Scan for the cell matching the given text and deliver its [x, y] coordinate at center. 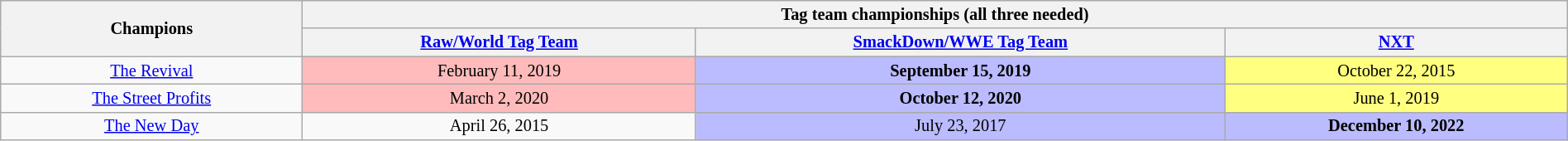
March 2, 2020 [500, 98]
September 15, 2019 [960, 70]
April 26, 2015 [500, 126]
SmackDown/WWE Tag Team [960, 42]
Raw/World Tag Team [500, 42]
October 22, 2015 [1396, 70]
The New Day [152, 126]
October 12, 2020 [960, 98]
February 11, 2019 [500, 70]
Champions [152, 28]
June 1, 2019 [1396, 98]
Tag team championships (all three needed) [935, 14]
December 10, 2022 [1396, 126]
The Revival [152, 70]
July 23, 2017 [960, 126]
NXT [1396, 42]
The Street Profits [152, 98]
